From the cell containing the given text, extract its center point as (X, Y) coordinate. 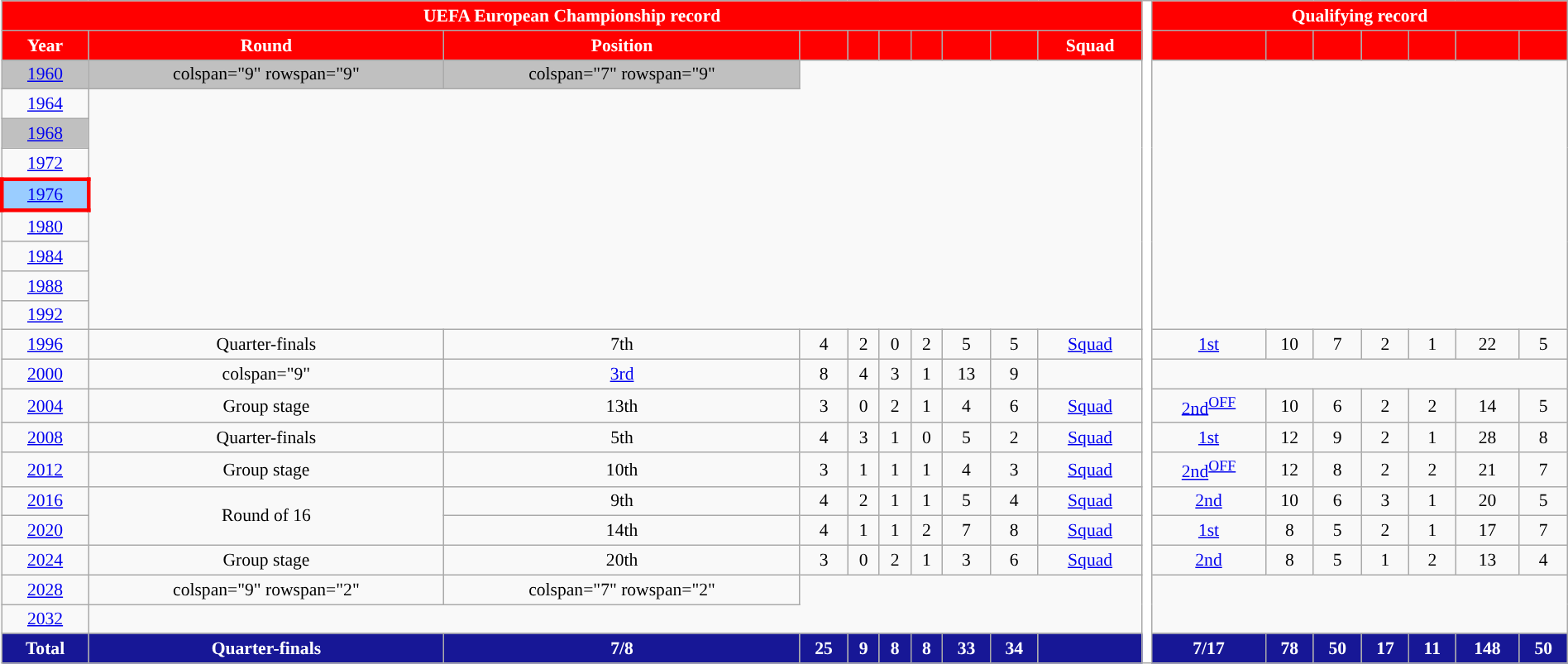
20 (1488, 502)
2032 (45, 619)
14th (622, 531)
Qualifying record (1360, 16)
11 (1432, 649)
25 (824, 649)
1988 (45, 286)
7/17 (1209, 649)
1968 (45, 134)
2012 (45, 470)
148 (1488, 649)
20th (622, 561)
22 (1488, 345)
2004 (45, 405)
Round (266, 45)
Position (622, 45)
colspan="7" rowspan="2" (622, 590)
2000 (45, 375)
1984 (45, 256)
33 (967, 649)
78 (1289, 649)
10th (622, 470)
14 (1488, 405)
2016 (45, 502)
13th (622, 405)
colspan="9" rowspan="2" (266, 590)
1992 (45, 315)
2024 (45, 561)
28 (1488, 438)
7/8 (622, 649)
1960 (45, 74)
UEFA European Championship record (572, 16)
Year (45, 45)
Total (45, 649)
1980 (45, 227)
2020 (45, 531)
colspan="9" (266, 375)
colspan="7" rowspan="9" (622, 74)
1964 (45, 104)
1972 (45, 164)
Round of 16 (266, 516)
21 (1488, 470)
9th (622, 502)
2008 (45, 438)
colspan="9" rowspan="9" (266, 74)
5th (622, 438)
2028 (45, 590)
7th (622, 345)
1996 (45, 345)
1976 (45, 195)
3rd (622, 375)
34 (1014, 649)
